Identify which cell holds the provided text, then report its (x, y) central coordinate. 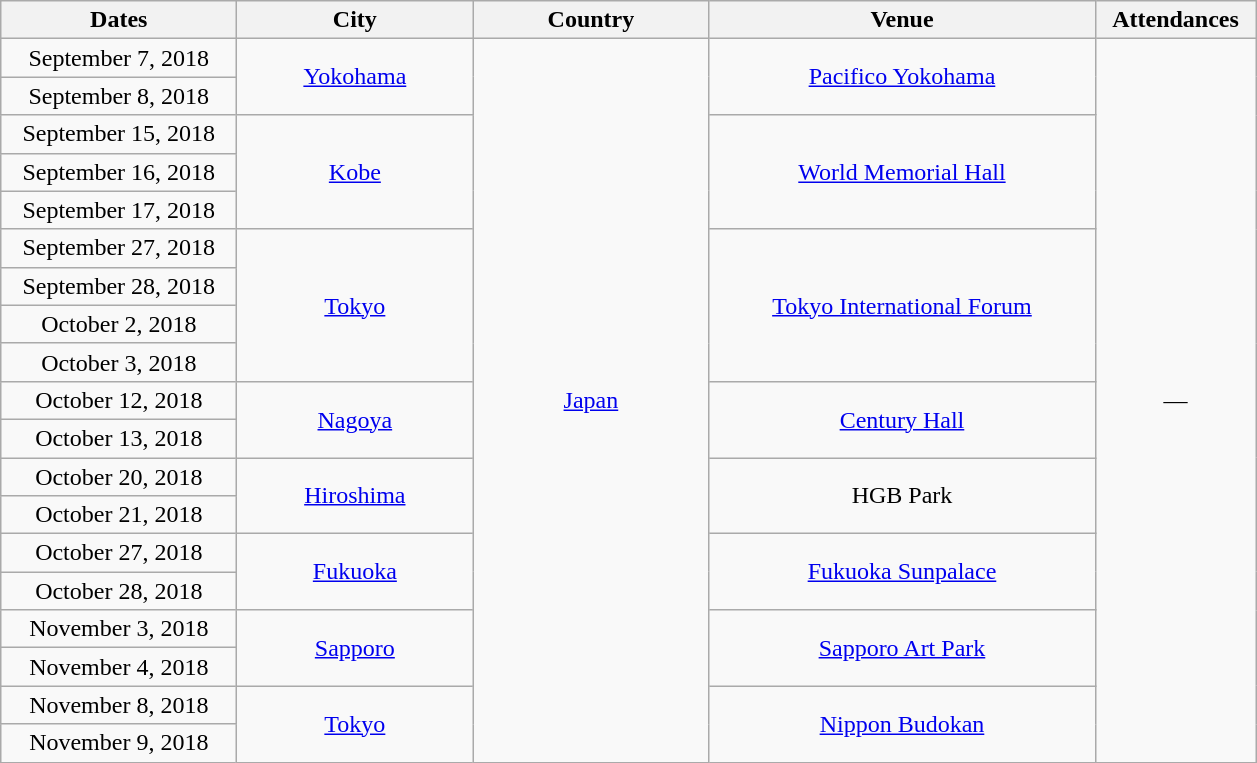
November 4, 2018 (119, 667)
October 2, 2018 (119, 324)
November 8, 2018 (119, 705)
Attendances (1176, 20)
October 27, 2018 (119, 553)
Fukuoka (355, 572)
Nagoya (355, 419)
— (1176, 400)
Century Hall (902, 419)
October 3, 2018 (119, 362)
September 16, 2018 (119, 172)
Venue (902, 20)
Sapporo (355, 648)
City (355, 20)
Country (591, 20)
September 8, 2018 (119, 96)
Sapporo Art Park (902, 648)
September 15, 2018 (119, 134)
September 27, 2018 (119, 248)
Tokyo International Forum (902, 305)
October 13, 2018 (119, 438)
Kobe (355, 172)
Dates (119, 20)
World Memorial Hall (902, 172)
November 9, 2018 (119, 743)
September 7, 2018 (119, 58)
October 12, 2018 (119, 400)
Yokohama (355, 77)
November 3, 2018 (119, 629)
Fukuoka Sunpalace (902, 572)
October 20, 2018 (119, 477)
Hiroshima (355, 496)
HGB Park (902, 496)
September 17, 2018 (119, 210)
Pacifico Yokohama (902, 77)
Japan (591, 400)
September 28, 2018 (119, 286)
Nippon Budokan (902, 724)
October 28, 2018 (119, 591)
October 21, 2018 (119, 515)
